Identify which cell holds the provided text, then report its (X, Y) central coordinate. 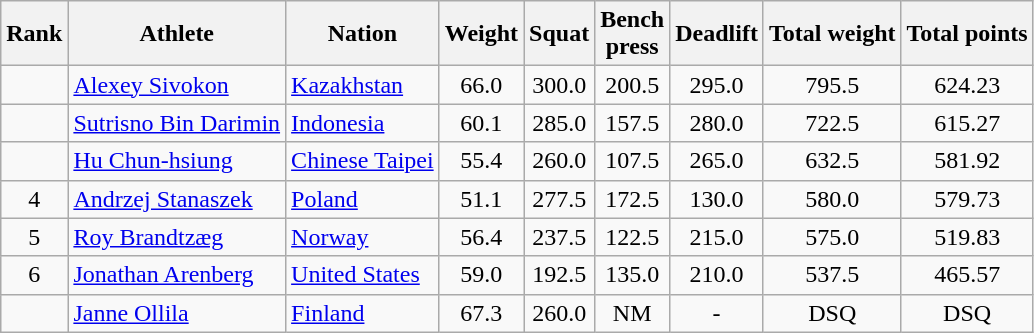
Janne Ollila (177, 313)
5 (34, 237)
Hu Chun-hsiung (177, 161)
580.0 (832, 199)
579.73 (967, 199)
Athlete (177, 34)
56.4 (481, 237)
67.3 (481, 313)
Roy Brandtzæg (177, 237)
Finland (363, 313)
Deadlift (717, 34)
Kazakhstan (363, 85)
295.0 (717, 85)
237.5 (560, 237)
122.5 (632, 237)
519.83 (967, 237)
Total weight (832, 34)
NM (632, 313)
Norway (363, 237)
4 (34, 199)
Weight (481, 34)
465.57 (967, 275)
Total points (967, 34)
Sutrisno Bin Darimin (177, 123)
615.27 (967, 123)
59.0 (481, 275)
157.5 (632, 123)
Alexey Sivokon (177, 85)
Benchpress (632, 34)
51.1 (481, 199)
107.5 (632, 161)
Chinese Taipei (363, 161)
265.0 (717, 161)
722.5 (832, 123)
60.1 (481, 123)
55.4 (481, 161)
624.23 (967, 85)
277.5 (560, 199)
United States (363, 275)
795.5 (832, 85)
215.0 (717, 237)
575.0 (832, 237)
6 (34, 275)
Jonathan Arenberg (177, 275)
Rank (34, 34)
Squat (560, 34)
135.0 (632, 275)
Andrzej Stanaszek (177, 199)
632.5 (832, 161)
192.5 (560, 275)
Nation (363, 34)
Poland (363, 199)
200.5 (632, 85)
581.92 (967, 161)
- (717, 313)
130.0 (717, 199)
280.0 (717, 123)
285.0 (560, 123)
Indonesia (363, 123)
66.0 (481, 85)
300.0 (560, 85)
537.5 (832, 275)
210.0 (717, 275)
172.5 (632, 199)
